Extract the (X, Y) coordinate from the center of the cell holding the provided text.  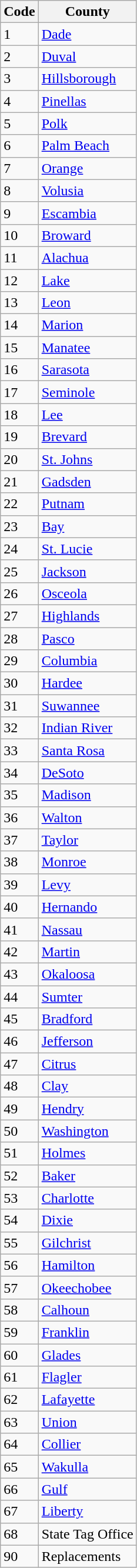
Charlotte (87, 1198)
35 (19, 795)
Lee (87, 415)
58 (19, 1310)
27 (19, 616)
Wakulla (87, 1467)
Indian River (87, 728)
47 (19, 1064)
Alachua (87, 258)
66 (19, 1489)
Nassau (87, 929)
Madison (87, 795)
52 (19, 1176)
Union (87, 1422)
Gadsden (87, 482)
65 (19, 1467)
DeSoto (87, 773)
60 (19, 1355)
50 (19, 1131)
Bradford (87, 1019)
61 (19, 1377)
19 (19, 437)
Washington (87, 1131)
25 (19, 571)
Brevard (87, 437)
Lake (87, 281)
Liberty (87, 1512)
24 (19, 549)
Orange (87, 168)
9 (19, 213)
11 (19, 258)
7 (19, 168)
12 (19, 281)
Polk (87, 124)
10 (19, 235)
Palm Beach (87, 146)
Okaloosa (87, 974)
26 (19, 593)
53 (19, 1198)
17 (19, 392)
St. Lucie (87, 549)
38 (19, 862)
Code (19, 12)
Glades (87, 1355)
Citrus (87, 1064)
Seminole (87, 392)
46 (19, 1042)
13 (19, 303)
40 (19, 907)
32 (19, 728)
Walton (87, 818)
63 (19, 1422)
Hardee (87, 683)
Replacements (87, 1556)
37 (19, 840)
1 (19, 34)
6 (19, 146)
90 (19, 1556)
Suwannee (87, 706)
Highlands (87, 616)
Hamilton (87, 1265)
51 (19, 1153)
St. Johns (87, 459)
14 (19, 325)
21 (19, 482)
Manatee (87, 348)
Hillsborough (87, 79)
Hernando (87, 907)
16 (19, 370)
41 (19, 929)
31 (19, 706)
County (87, 12)
Monroe (87, 862)
28 (19, 638)
Holmes (87, 1153)
18 (19, 415)
33 (19, 750)
23 (19, 526)
Osceola (87, 593)
Escambia (87, 213)
Duval (87, 56)
Taylor (87, 840)
Sarasota (87, 370)
45 (19, 1019)
3 (19, 79)
Collier (87, 1444)
Leon (87, 303)
62 (19, 1400)
8 (19, 191)
48 (19, 1086)
Martin (87, 952)
Pinellas (87, 101)
67 (19, 1512)
Flagler (87, 1377)
29 (19, 661)
2 (19, 56)
34 (19, 773)
Levy (87, 885)
43 (19, 974)
Volusia (87, 191)
Hendry (87, 1109)
Clay (87, 1086)
Baker (87, 1176)
Gulf (87, 1489)
5 (19, 124)
Bay (87, 526)
59 (19, 1332)
20 (19, 459)
64 (19, 1444)
Jefferson (87, 1042)
Columbia (87, 661)
Jackson (87, 571)
56 (19, 1265)
Franklin (87, 1332)
Pasco (87, 638)
55 (19, 1243)
State Tag Office (87, 1534)
30 (19, 683)
Dixie (87, 1220)
Lafayette (87, 1400)
Okeechobee (87, 1287)
Putnam (87, 504)
Marion (87, 325)
Dade (87, 34)
49 (19, 1109)
Santa Rosa (87, 750)
68 (19, 1534)
36 (19, 818)
15 (19, 348)
Sumter (87, 997)
Calhoun (87, 1310)
42 (19, 952)
57 (19, 1287)
44 (19, 997)
4 (19, 101)
Gilchrist (87, 1243)
Broward (87, 235)
54 (19, 1220)
22 (19, 504)
39 (19, 885)
